Scan for the cell matching the given text and deliver its [X, Y] coordinate at center. 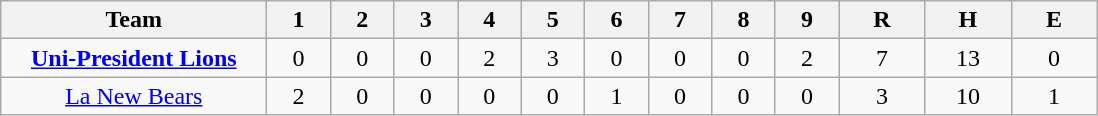
5 [553, 20]
E [1054, 20]
6 [617, 20]
4 [490, 20]
9 [807, 20]
13 [968, 58]
10 [968, 96]
Uni-President Lions [134, 58]
8 [744, 20]
R [882, 20]
H [968, 20]
Team [134, 20]
La New Bears [134, 96]
